Determine the [x, y] coordinate at the center of the cell enclosing the given text.  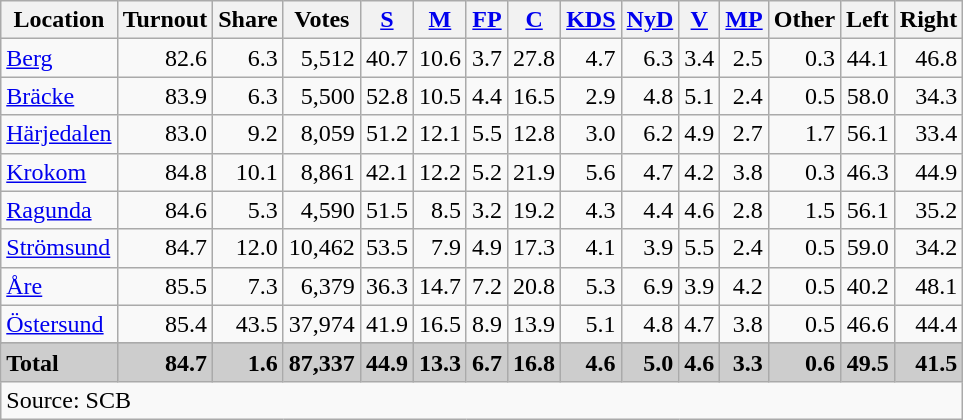
5,512 [322, 58]
27.8 [534, 58]
46.8 [928, 58]
FP [486, 20]
12.1 [440, 134]
10.5 [440, 96]
85.4 [165, 324]
17.3 [534, 248]
Östersund [59, 324]
3.3 [744, 362]
21.9 [534, 172]
14.7 [440, 286]
1.6 [248, 362]
Votes [322, 20]
12.8 [534, 134]
10,462 [322, 248]
9.2 [248, 134]
Location [59, 20]
49.5 [868, 362]
8,861 [322, 172]
C [534, 20]
Source: SCB [482, 400]
82.6 [165, 58]
Turnout [165, 20]
Åre [59, 286]
8.5 [440, 210]
13.9 [534, 324]
83.0 [165, 134]
35.2 [928, 210]
MP [744, 20]
6.7 [486, 362]
84.8 [165, 172]
36.3 [386, 286]
12.0 [248, 248]
51.2 [386, 134]
M [440, 20]
20.8 [534, 286]
34.2 [928, 248]
87,337 [322, 362]
5,500 [322, 96]
2.5 [744, 58]
59.0 [868, 248]
37,974 [322, 324]
Share [248, 20]
1.7 [804, 134]
10.6 [440, 58]
83.9 [165, 96]
33.4 [928, 134]
3.0 [591, 134]
5.6 [591, 172]
7.9 [440, 248]
2.8 [744, 210]
40.2 [868, 286]
7.3 [248, 286]
52.8 [386, 96]
41.9 [386, 324]
0.6 [804, 362]
Krokom [59, 172]
13.3 [440, 362]
43.5 [248, 324]
44.1 [868, 58]
41.5 [928, 362]
Strömsund [59, 248]
46.6 [868, 324]
Ragunda [59, 210]
KDS [591, 20]
V [700, 20]
2.7 [744, 134]
8,059 [322, 134]
19.2 [534, 210]
3.2 [486, 210]
34.3 [928, 96]
12.2 [440, 172]
2.9 [591, 96]
6,379 [322, 286]
53.5 [386, 248]
Berg [59, 58]
10.1 [248, 172]
51.5 [386, 210]
4.3 [591, 210]
4,590 [322, 210]
NyD [650, 20]
Right [928, 20]
40.7 [386, 58]
16.8 [534, 362]
5.2 [486, 172]
3.4 [700, 58]
4.1 [591, 248]
85.5 [165, 286]
6.2 [650, 134]
8.9 [486, 324]
58.0 [868, 96]
Härjedalen [59, 134]
Total [59, 362]
6.9 [650, 286]
S [386, 20]
Bräcke [59, 96]
1.5 [804, 210]
42.1 [386, 172]
84.6 [165, 210]
48.1 [928, 286]
3.7 [486, 58]
Left [868, 20]
7.2 [486, 286]
46.3 [868, 172]
44.4 [928, 324]
Other [804, 20]
5.0 [650, 362]
